Pinpoint the cell where the given text exists, returning its [X, Y] midpoint coordinate. 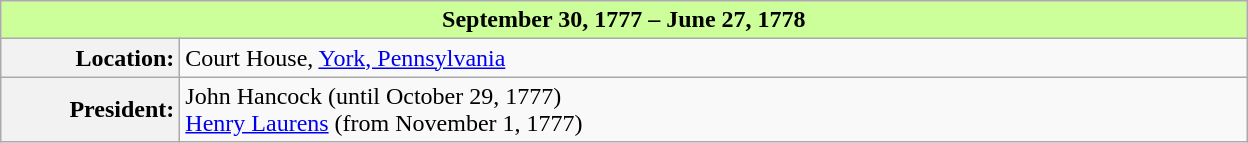
President: [90, 110]
September 30, 1777 – June 27, 1778 [624, 20]
John Hancock (until October 29, 1777)Henry Laurens (from November 1, 1777) [714, 110]
Location: [90, 58]
Court House, York, Pennsylvania [714, 58]
